From the cell containing the given text, extract its center point as [x, y] coordinate. 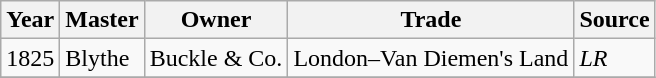
LR [614, 58]
Year [30, 20]
Master [102, 20]
Buckle & Co. [216, 58]
Trade [431, 20]
London–Van Diemen's Land [431, 58]
1825 [30, 58]
Source [614, 20]
Owner [216, 20]
Blythe [102, 58]
